Identify which cell holds the provided text, then report its [x, y] central coordinate. 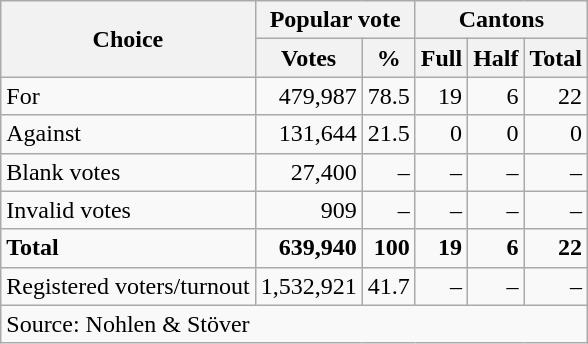
21.5 [388, 134]
131,644 [308, 134]
Half [496, 58]
78.5 [388, 96]
100 [388, 248]
Registered voters/turnout [128, 286]
639,940 [308, 248]
Against [128, 134]
% [388, 58]
Invalid votes [128, 210]
1,532,921 [308, 286]
27,400 [308, 172]
Votes [308, 58]
Popular vote [335, 20]
For [128, 96]
Blank votes [128, 172]
Cantons [501, 20]
Choice [128, 39]
41.7 [388, 286]
909 [308, 210]
Full [441, 58]
Source: Nohlen & Stöver [294, 324]
479,987 [308, 96]
